For the text-containing cell, return its midpoint in (X, Y) coordinate format. 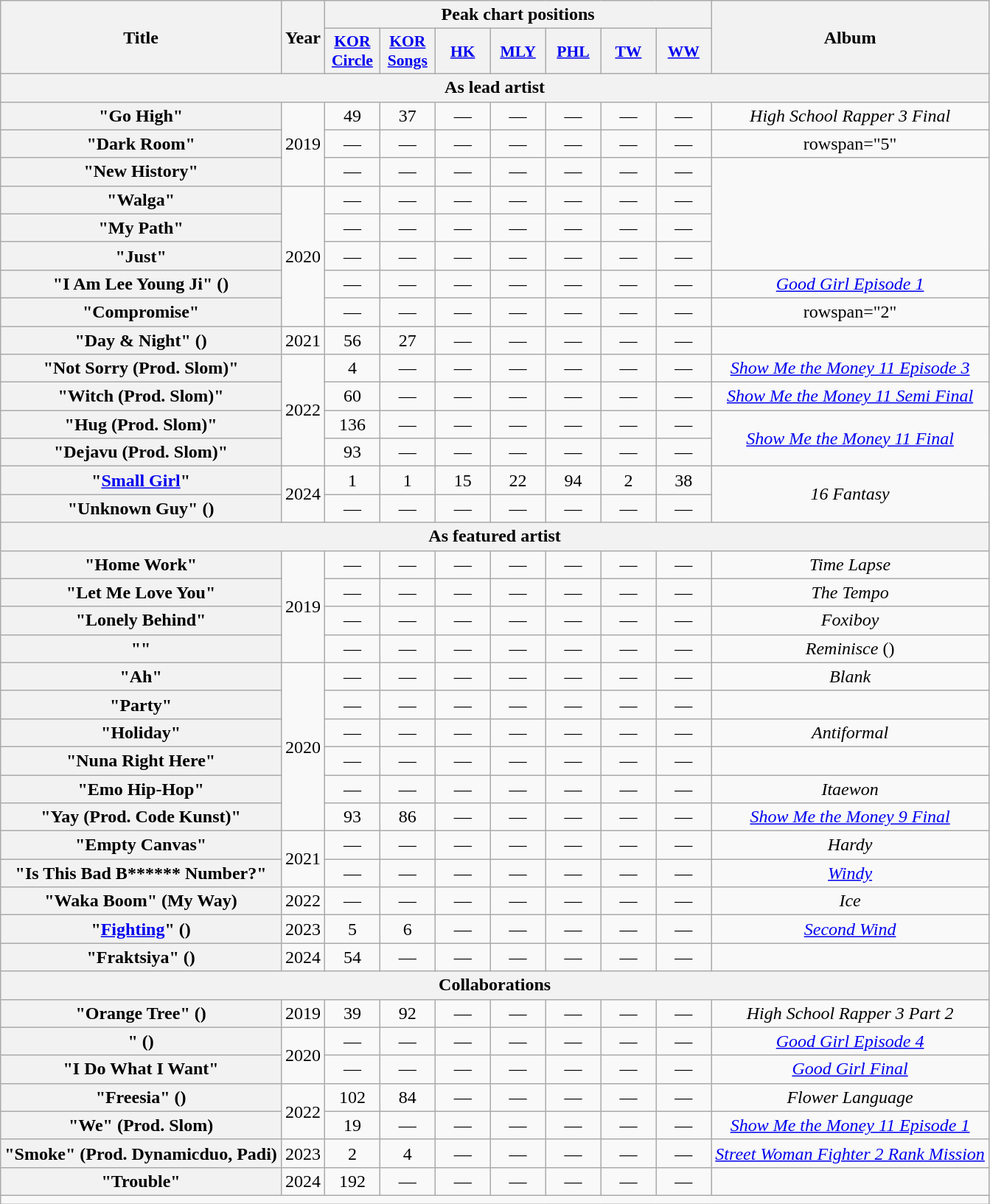
84 (407, 1097)
"My Path" (142, 228)
PHL (574, 52)
"Empty Canvas" (142, 845)
49 (352, 116)
WW (684, 52)
HK (463, 52)
5 (352, 929)
"I Do What I Want" (142, 1069)
"I Am Lee Young Ji" () (142, 284)
"Waka Boom" (My Way) (142, 901)
Album (851, 37)
Flower Language (851, 1097)
"Holiday" (142, 732)
"Smoke" (Prod. Dynamicduo, Padi) (142, 1153)
Antiformal (851, 732)
94 (574, 480)
Ice (851, 901)
102 (352, 1097)
54 (352, 957)
Time Lapse (851, 564)
"Walga" (142, 200)
27 (407, 340)
Show Me the Money 11 Semi Final (851, 396)
High School Rapper 3 Part 2 (851, 1013)
"Dejavu (Prod. Slom)" (142, 452)
rowspan="2" (851, 312)
"Is This Bad B****** Number?" (142, 873)
Good Girl Episode 1 (851, 284)
"Unknown Guy" () (142, 508)
Street Woman Fighter 2 Rank Mission (851, 1153)
56 (352, 340)
Itaewon (851, 789)
rowspan="5" (851, 144)
The Tempo (851, 592)
Second Wind (851, 929)
"Trouble" (142, 1181)
Title (142, 37)
92 (407, 1013)
39 (352, 1013)
"Hug (Prod. Slom)" (142, 424)
6 (407, 929)
Show Me the Money 11 Final (851, 438)
136 (352, 424)
60 (352, 396)
19 (352, 1125)
38 (684, 480)
16 Fantasy (851, 494)
"Emo Hip-Hop" (142, 789)
TW (628, 52)
KORCircle (352, 52)
Windy (851, 873)
"Day & Night" () (142, 340)
"Compromise" (142, 312)
"Lonely Behind" (142, 620)
"Party" (142, 704)
"Freesia" () (142, 1097)
22 (517, 480)
"Let Me Love You" (142, 592)
86 (407, 817)
"Just" (142, 256)
"Orange Tree" () (142, 1013)
15 (463, 480)
" () (142, 1041)
"Fighting" () (142, 929)
"Small Girl" (142, 480)
As featured artist (495, 536)
"Ah" (142, 676)
Blank (851, 676)
Show Me the Money 11 Episode 1 (851, 1125)
MLY (517, 52)
"" (142, 648)
Peak chart positions (517, 15)
"Dark Room" (142, 144)
As lead artist (495, 88)
"Not Sorry (Prod. Slom)" (142, 368)
192 (352, 1181)
Foxiboy (851, 620)
Collaborations (495, 985)
Reminisce () (851, 648)
Show Me the Money 9 Final (851, 817)
Good Girl Final (851, 1069)
"New History" (142, 172)
"Witch (Prod. Slom)" (142, 396)
"Yay (Prod. Code Kunst)" (142, 817)
Year (302, 37)
Show Me the Money 11 Episode 3 (851, 368)
KORSongs (407, 52)
"Home Work" (142, 564)
"Go High" (142, 116)
Good Girl Episode 4 (851, 1041)
37 (407, 116)
"Nuna Right Here" (142, 760)
Hardy (851, 845)
High School Rapper 3 Final (851, 116)
"Fraktsiya" () (142, 957)
"We" (Prod. Slom) (142, 1125)
